Find where the given text appears and provide that cell's center as [X, Y] coordinate. 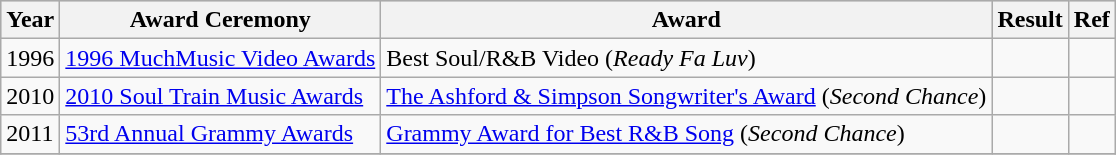
53rd Annual Grammy Awards [220, 134]
1996 [30, 58]
Year [30, 20]
The Ashford & Simpson Songwriter's Award (Second Chance) [686, 96]
2011 [30, 134]
Ref [1092, 20]
Grammy Award for Best R&B Song (Second Chance) [686, 134]
Award Ceremony [220, 20]
2010 Soul Train Music Awards [220, 96]
1996 MuchMusic Video Awards [220, 58]
Result [1030, 20]
Award [686, 20]
2010 [30, 96]
Best Soul/R&B Video (Ready Fa Luv) [686, 58]
